Scan for the cell matching the given text and deliver its (x, y) coordinate at center. 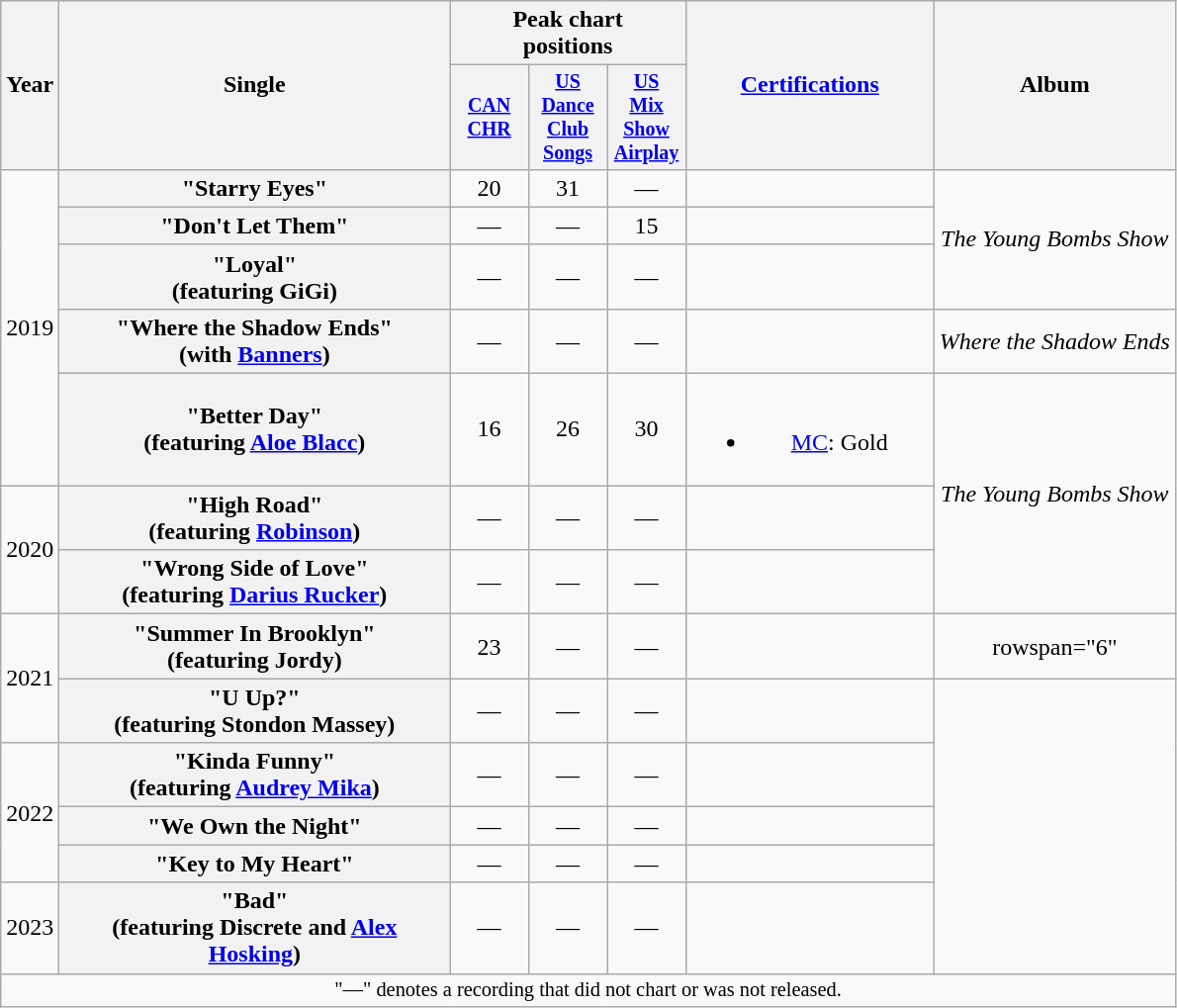
"Wrong Side of Love" (featuring Darius Rucker) (255, 582)
Peak chartpositions (568, 34)
"Kinda Funny" (featuring Audrey Mika) (255, 776)
MC: Gold (809, 429)
USDance Club Songs (568, 117)
"Key to My Heart" (255, 864)
"Loyal" (featuring GiGi) (255, 277)
Where the Shadow Ends (1054, 340)
23 (489, 647)
"U Up?" (featuring Stondon Massey) (255, 710)
Single (255, 85)
"Better Day" (featuring Aloe Blacc) (255, 429)
Year (30, 85)
2019 (30, 326)
Certifications (809, 85)
2020 (30, 550)
15 (647, 226)
31 (568, 188)
"Starry Eyes" (255, 188)
CANCHR (489, 117)
30 (647, 429)
"Where the Shadow Ends" (with Banners) (255, 340)
"Bad" (featuring Discrete and Alex Hosking) (255, 928)
"We Own the Night" (255, 826)
2022 (30, 813)
"High Road" (featuring Robinson) (255, 518)
2023 (30, 928)
Album (1054, 85)
20 (489, 188)
16 (489, 429)
rowspan="6" (1054, 647)
2021 (30, 679)
"Summer In Brooklyn" (featuring Jordy) (255, 647)
26 (568, 429)
USMix Show Airplay (647, 117)
"Don't Let Them" (255, 226)
"—" denotes a recording that did not chart or was not released. (588, 990)
